Detect which cell encompasses the target text, then output its (X, Y) center coordinate. 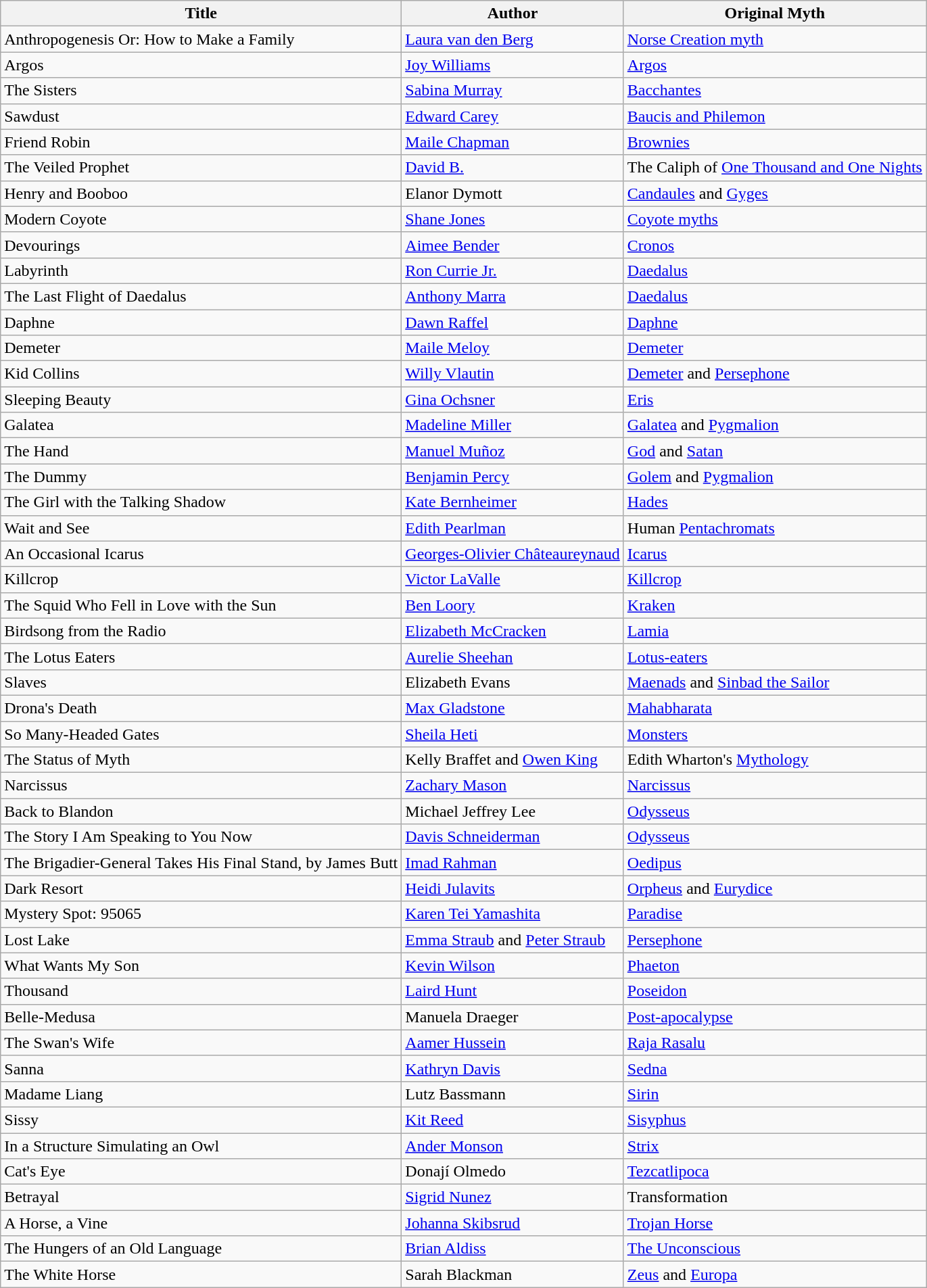
The Swan's Wife (201, 1043)
Sanna (201, 1068)
Norse Creation myth (775, 39)
Belle-Medusa (201, 1017)
Transformation (775, 1197)
Imad Rahman (513, 863)
The Last Flight of Daedalus (201, 296)
Kit Reed (513, 1120)
Manuel Muñoz (513, 451)
Willy Vlautin (513, 374)
Joy Williams (513, 65)
Madeline Miller (513, 425)
Edith Pearlman (513, 528)
Kate Bernheimer (513, 502)
Icarus (775, 554)
An Occasional Icarus (201, 554)
The Hand (201, 451)
The Veiled Prophet (201, 168)
Heidi Julavits (513, 888)
Aurelie Sheehan (513, 657)
Friend Robin (201, 142)
Shane Jones (513, 219)
Kevin Wilson (513, 965)
In a Structure Simulating an Owl (201, 1146)
Candaules and Gyges (775, 193)
Aamer Hussein (513, 1043)
Victor LaValle (513, 579)
Karen Tei Yamashita (513, 914)
Poseidon (775, 991)
Kid Collins (201, 374)
The Sisters (201, 91)
Strix (775, 1146)
Bacchantes (775, 91)
Hades (775, 502)
Dark Resort (201, 888)
Eris (775, 400)
Post-apocalypse (775, 1017)
Davis Schneiderman (513, 837)
Elanor Dymott (513, 193)
Sirin (775, 1094)
Anthropogenesis Or: How to Make a Family (201, 39)
Cat's Eye (201, 1172)
Elizabeth Evans (513, 682)
Benjamin Percy (513, 477)
Zachary Mason (513, 786)
Edith Wharton's Mythology (775, 760)
Sleeping Beauty (201, 400)
The Status of Myth (201, 760)
Ben Loory (513, 605)
Georges-Olivier Châteaureynaud (513, 554)
Orpheus and Eurydice (775, 888)
David B. (513, 168)
Gina Ochsner (513, 400)
Phaeton (775, 965)
Elizabeth McCracken (513, 631)
Emma Straub and Peter Straub (513, 940)
Modern Coyote (201, 219)
Original Myth (775, 14)
Title (201, 14)
Back to Blandon (201, 811)
Kathryn Davis (513, 1068)
Persephone (775, 940)
Thousand (201, 991)
Author (513, 14)
Raja Rasalu (775, 1043)
The White Horse (201, 1274)
Laird Hunt (513, 991)
Labyrinth (201, 270)
Human Pentachromats (775, 528)
Cronos (775, 245)
Galatea (201, 425)
Brian Aldiss (513, 1249)
Sedna (775, 1068)
Sisyphus (775, 1120)
God and Satan (775, 451)
Maile Meloy (513, 348)
Coyote myths (775, 219)
Mahabharata (775, 708)
The Dummy (201, 477)
Henry and Booboo (201, 193)
Sabina Murray (513, 91)
Golem and Pygmalion (775, 477)
What Wants My Son (201, 965)
Anthony Marra (513, 296)
Demeter and Persephone (775, 374)
Kelly Braffet and Owen King (513, 760)
The Hungers of an Old Language (201, 1249)
Monsters (775, 734)
The Story I Am Speaking to You Now (201, 837)
The Brigadier-General Takes His Final Stand, by James Butt (201, 863)
The Squid Who Fell in Love with the Sun (201, 605)
Lamia (775, 631)
Maile Chapman (513, 142)
Slaves (201, 682)
Zeus and Europa (775, 1274)
Manuela Draeger (513, 1017)
Baucis and Philemon (775, 116)
Brownies (775, 142)
Devourings (201, 245)
Laura van den Berg (513, 39)
Drona's Death (201, 708)
Sarah Blackman (513, 1274)
The Girl with the Talking Shadow (201, 502)
Edward Carey (513, 116)
Kraken (775, 605)
Lutz Bassmann (513, 1094)
Sissy (201, 1120)
Madame Liang (201, 1094)
Donají Olmedo (513, 1172)
Ron Currie Jr. (513, 270)
Max Gladstone (513, 708)
The Unconscious (775, 1249)
Oedipus (775, 863)
Aimee Bender (513, 245)
Betrayal (201, 1197)
Mystery Spot: 95065 (201, 914)
So Many-Headed Gates (201, 734)
Trojan Horse (775, 1223)
Ander Monson (513, 1146)
Sheila Heti (513, 734)
The Lotus Eaters (201, 657)
Dawn Raffel (513, 323)
Maenads and Sinbad the Sailor (775, 682)
Sigrid Nunez (513, 1197)
Paradise (775, 914)
Tezcatlipoca (775, 1172)
Galatea and Pygmalion (775, 425)
Lotus-eaters (775, 657)
Birdsong from the Radio (201, 631)
Michael Jeffrey Lee (513, 811)
Sawdust (201, 116)
A Horse, a Vine (201, 1223)
The Caliph of One Thousand and One Nights (775, 168)
Wait and See (201, 528)
Lost Lake (201, 940)
Johanna Skibsrud (513, 1223)
